Scan for the cell matching the given text and deliver its (x, y) coordinate at center. 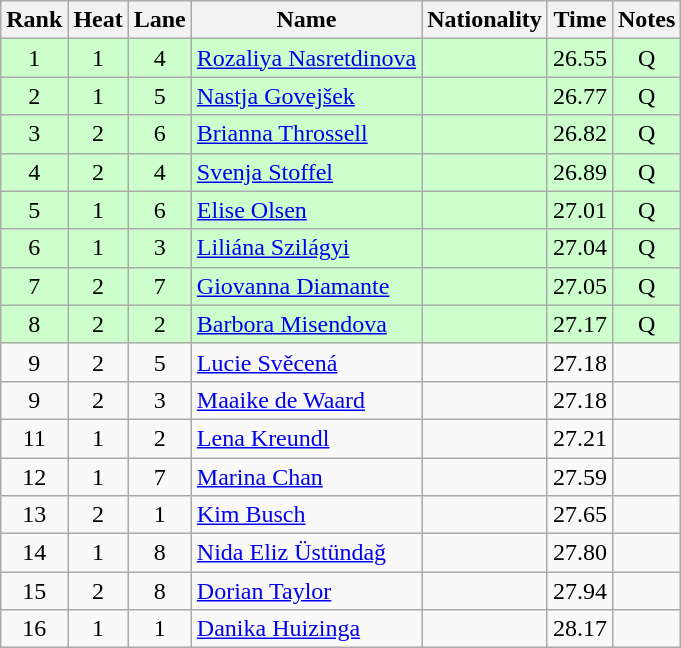
Name (306, 20)
Lucie Svěcená (306, 362)
27.94 (580, 591)
27.80 (580, 553)
Liliána Szilágyi (306, 248)
26.55 (580, 58)
14 (34, 553)
12 (34, 477)
Nida Eliz Üstündağ (306, 553)
27.65 (580, 515)
Rank (34, 20)
Lane (160, 20)
Lena Kreundl (306, 438)
16 (34, 629)
Dorian Taylor (306, 591)
Danika Huizinga (306, 629)
26.82 (580, 134)
Giovanna Diamante (306, 286)
Rozaliya Nasretdinova (306, 58)
Marina Chan (306, 477)
Kim Busch (306, 515)
Nationality (485, 20)
13 (34, 515)
15 (34, 591)
Time (580, 20)
27.59 (580, 477)
27.04 (580, 248)
Elise Olsen (306, 210)
26.77 (580, 96)
27.17 (580, 324)
27.01 (580, 210)
26.89 (580, 172)
Brianna Throssell (306, 134)
Notes (646, 20)
Svenja Stoffel (306, 172)
27.21 (580, 438)
Heat (98, 20)
Barbora Misendova (306, 324)
28.17 (580, 629)
27.05 (580, 286)
11 (34, 438)
Nastja Govejšek (306, 96)
Maaike de Waard (306, 400)
